Return the (X, Y) coordinate for the center point of the cell that contains the specified text.  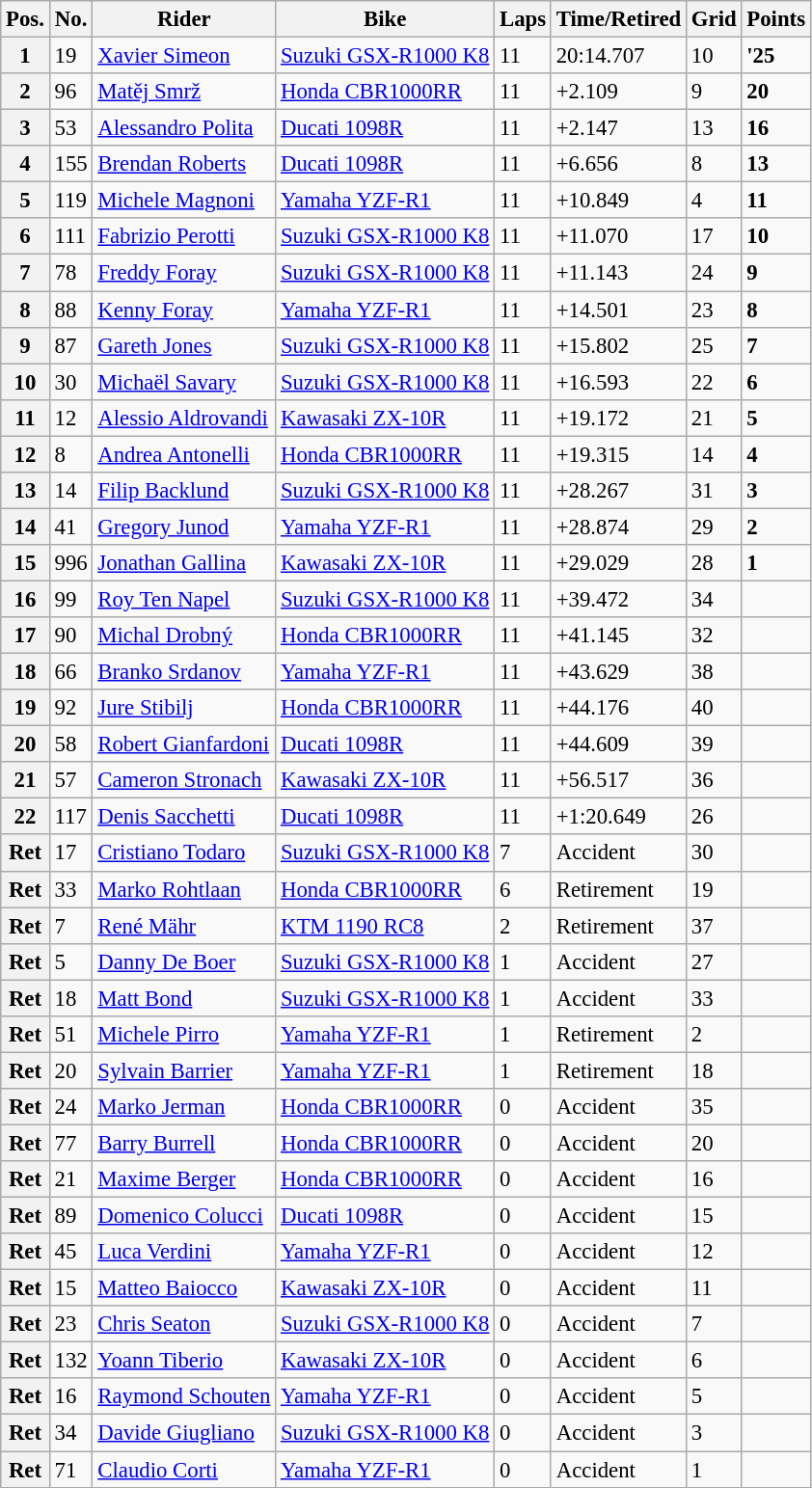
Matt Bond (184, 998)
111 (71, 236)
41 (71, 527)
39 (714, 744)
Davide Giugliano (184, 1433)
Marko Rohtlaan (184, 889)
+28.874 (618, 527)
+56.517 (618, 780)
77 (71, 1143)
28 (714, 563)
+15.802 (618, 345)
Maxime Berger (184, 1179)
Bike (386, 19)
57 (71, 780)
Matteo Baiocco (184, 1288)
117 (71, 817)
45 (71, 1252)
40 (714, 708)
+29.029 (618, 563)
KTM 1190 RC8 (386, 926)
Danny De Boer (184, 961)
Xavier Simeon (184, 56)
53 (71, 128)
+1:20.649 (618, 817)
Freddy Foray (184, 273)
29 (714, 527)
Grid (714, 19)
Brendan Roberts (184, 164)
Michaël Savary (184, 382)
+44.176 (618, 708)
Michele Pirro (184, 1035)
Robert Gianfardoni (184, 744)
Fabrizio Perotti (184, 236)
20:14.707 (618, 56)
78 (71, 273)
36 (714, 780)
No. (71, 19)
Jure Stibilj (184, 708)
Rider (184, 19)
Gregory Junod (184, 527)
96 (71, 92)
+19.315 (618, 454)
Pos. (25, 19)
Laps (523, 19)
Chris Seaton (184, 1324)
Matěj Smrž (184, 92)
Domenico Colucci (184, 1216)
Denis Sacchetti (184, 817)
Barry Burrell (184, 1143)
31 (714, 491)
89 (71, 1216)
87 (71, 345)
Time/Retired (618, 19)
Marko Jerman (184, 1107)
25 (714, 345)
Alessio Aldrovandi (184, 418)
+28.267 (618, 491)
+2.147 (618, 128)
+14.501 (618, 310)
+2.109 (618, 92)
Yoann Tiberio (184, 1361)
996 (71, 563)
26 (714, 817)
66 (71, 672)
+6.656 (618, 164)
Claudio Corti (184, 1470)
René Mähr (184, 926)
90 (71, 636)
155 (71, 164)
132 (71, 1361)
Sylvain Barrier (184, 1070)
+19.172 (618, 418)
Alessandro Polita (184, 128)
35 (714, 1107)
Raymond Schouten (184, 1397)
Michele Magnoni (184, 201)
99 (71, 599)
Jonathan Gallina (184, 563)
Points (775, 19)
+11.143 (618, 273)
92 (71, 708)
+11.070 (618, 236)
27 (714, 961)
Kenny Foray (184, 310)
58 (71, 744)
Cristiano Todaro (184, 853)
Branko Srdanov (184, 672)
51 (71, 1035)
Gareth Jones (184, 345)
+41.145 (618, 636)
Filip Backlund (184, 491)
Cameron Stronach (184, 780)
38 (714, 672)
+10.849 (618, 201)
'25 (775, 56)
+39.472 (618, 599)
+16.593 (618, 382)
37 (714, 926)
+44.609 (618, 744)
Roy Ten Napel (184, 599)
71 (71, 1470)
88 (71, 310)
Luca Verdini (184, 1252)
+43.629 (618, 672)
Michal Drobný (184, 636)
Andrea Antonelli (184, 454)
32 (714, 636)
119 (71, 201)
